Detect which cell encompasses the target text, then output its [X, Y] center coordinate. 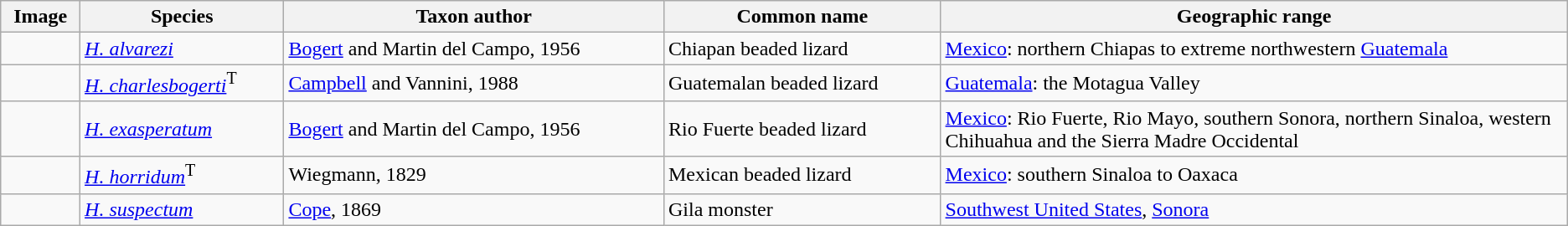
Guatemalan beaded lizard [802, 84]
Taxon author [474, 17]
Species [183, 17]
H. charlesbogertiT [183, 84]
Wiegmann, 1829 [474, 174]
H. alvarezi [183, 49]
H. suspectum [183, 209]
Rio Fuerte beaded lizard [802, 129]
Geographic range [1254, 17]
Image [40, 17]
Guatemala: the Motagua Valley [1254, 84]
Mexico: southern Sinaloa to Oaxaca [1254, 174]
Southwest United States, Sonora [1254, 209]
Campbell and Vannini, 1988 [474, 84]
Mexico: northern Chiapas to extreme northwestern Guatemala [1254, 49]
Chiapan beaded lizard [802, 49]
Common name [802, 17]
H. exasperatum [183, 129]
H. horridumT [183, 174]
Cope, 1869 [474, 209]
Gila monster [802, 209]
Mexico: Rio Fuerte, Rio Mayo, southern Sonora, northern Sinaloa, western Chihuahua and the Sierra Madre Occidental [1254, 129]
Mexican beaded lizard [802, 174]
